Return the (X, Y) coordinate for the center point of the cell that contains the specified text.  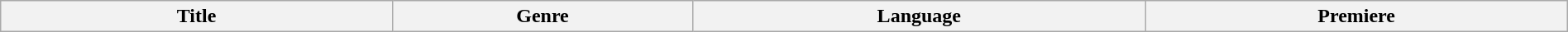
Title (197, 16)
Language (920, 16)
Genre (543, 16)
Premiere (1356, 16)
